From the cell containing the given text, extract its center point as (x, y) coordinate. 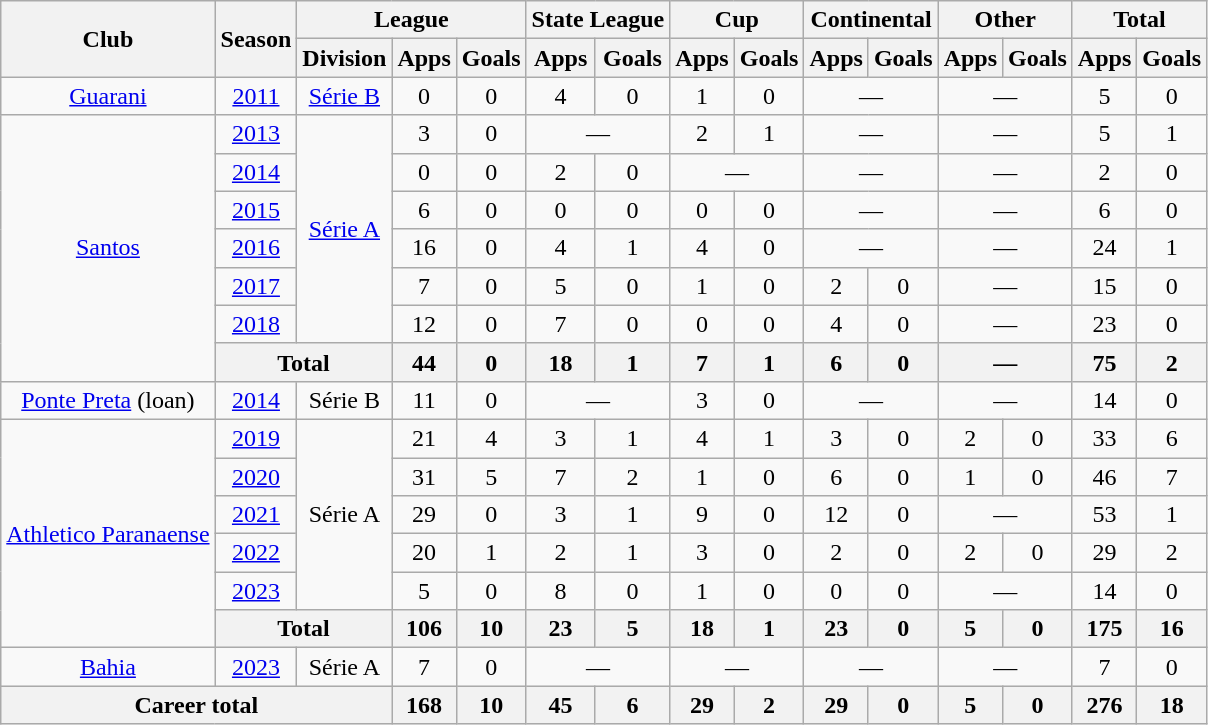
175 (1104, 629)
Athletico Paranaense (108, 533)
Continental (871, 20)
2013 (256, 134)
Career total (196, 705)
Santos (108, 248)
20 (424, 553)
53 (1104, 515)
Bahia (108, 667)
8 (560, 591)
2016 (256, 248)
Season (256, 39)
Cup (737, 20)
2011 (256, 96)
Club (108, 39)
2015 (256, 210)
League (412, 20)
44 (424, 362)
33 (1104, 438)
2020 (256, 477)
168 (424, 705)
2022 (256, 553)
9 (702, 515)
276 (1104, 705)
Ponte Preta (loan) (108, 400)
75 (1104, 362)
45 (560, 705)
15 (1104, 286)
State League (598, 20)
21 (424, 438)
2018 (256, 324)
Guarani (108, 96)
24 (1104, 248)
Other (1005, 20)
2017 (256, 286)
11 (424, 400)
106 (424, 629)
Division (344, 58)
2021 (256, 515)
46 (1104, 477)
2019 (256, 438)
31 (424, 477)
